Detect which cell encompasses the target text, then output its [x, y] center coordinate. 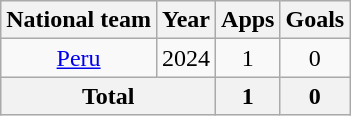
Total [108, 96]
National team [79, 20]
Apps [248, 20]
2024 [186, 58]
Peru [79, 58]
Year [186, 20]
Goals [315, 20]
